Identify which cell holds the provided text, then report its [X, Y] central coordinate. 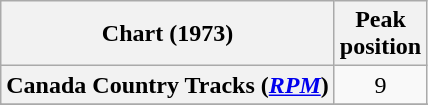
Peakposition [380, 34]
Chart (1973) [168, 34]
Canada Country Tracks (RPM) [168, 85]
9 [380, 85]
